Return the (X, Y) coordinate for the center point of the cell that contains the specified text.  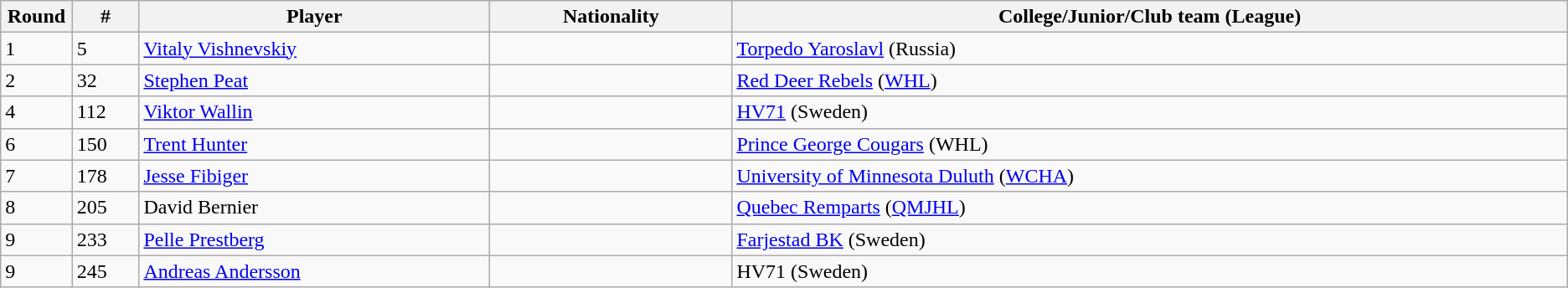
Prince George Cougars (WHL) (1149, 144)
178 (106, 176)
Pelle Prestberg (315, 239)
Quebec Remparts (QMJHL) (1149, 208)
Red Deer Rebels (WHL) (1149, 80)
2 (37, 80)
Andreas Andersson (315, 271)
# (106, 17)
Vitaly Vishnevskiy (315, 49)
5 (106, 49)
1 (37, 49)
Player (315, 17)
150 (106, 144)
Stephen Peat (315, 80)
Nationality (611, 17)
Viktor Wallin (315, 112)
6 (37, 144)
College/Junior/Club team (League) (1149, 17)
245 (106, 271)
Trent Hunter (315, 144)
112 (106, 112)
205 (106, 208)
Round (37, 17)
7 (37, 176)
Farjestad BK (Sweden) (1149, 239)
David Bernier (315, 208)
Torpedo Yaroslavl (Russia) (1149, 49)
32 (106, 80)
University of Minnesota Duluth (WCHA) (1149, 176)
233 (106, 239)
Jesse Fibiger (315, 176)
4 (37, 112)
8 (37, 208)
